Extract the [x, y] coordinate from the center of the cell holding the provided text.  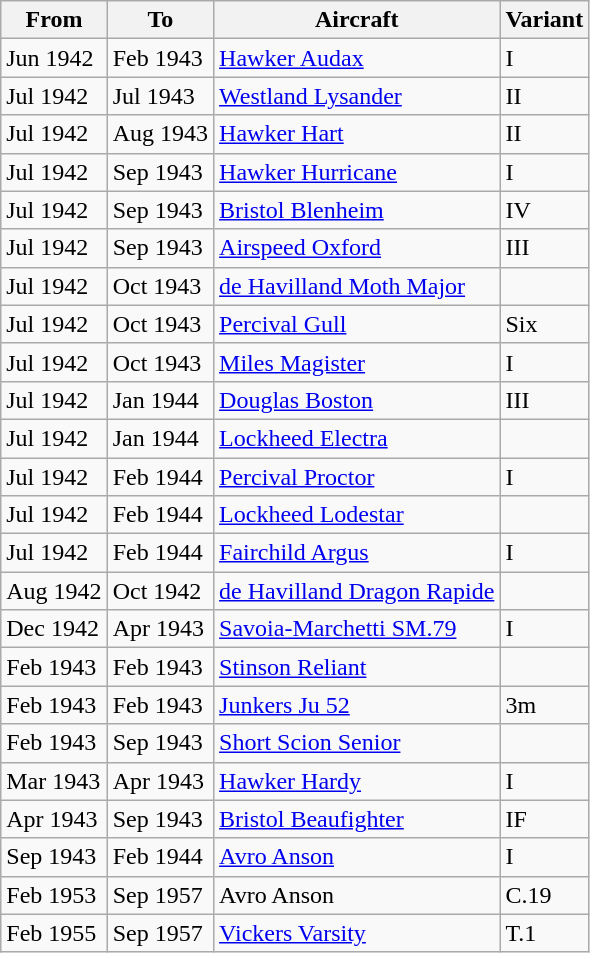
Hawker Hart [357, 134]
Westland Lysander [357, 96]
Oct 1942 [160, 591]
Percival Proctor [357, 477]
Six [544, 324]
Jun 1942 [54, 58]
IF [544, 819]
C.19 [544, 895]
Lockheed Lodestar [357, 515]
Feb 1955 [54, 933]
Dec 1942 [54, 629]
To [160, 20]
Bristol Beaufighter [357, 819]
T.1 [544, 933]
Percival Gull [357, 324]
Feb 1953 [54, 895]
Junkers Ju 52 [357, 705]
3m [544, 705]
Mar 1943 [54, 781]
Short Scion Senior [357, 743]
From [54, 20]
Aug 1943 [160, 134]
Hawker Hardy [357, 781]
Vickers Varsity [357, 933]
Jul 1943 [160, 96]
Hawker Audax [357, 58]
Fairchild Argus [357, 553]
Aug 1942 [54, 591]
Variant [544, 20]
Miles Magister [357, 362]
Aircraft [357, 20]
Bristol Blenheim [357, 210]
de Havilland Dragon Rapide [357, 591]
de Havilland Moth Major [357, 286]
Hawker Hurricane [357, 172]
Savoia-Marchetti SM.79 [357, 629]
IV [544, 210]
Stinson Reliant [357, 667]
Douglas Boston [357, 400]
Lockheed Electra [357, 438]
Airspeed Oxford [357, 248]
